Return [X, Y] of the center of cell containing provided text 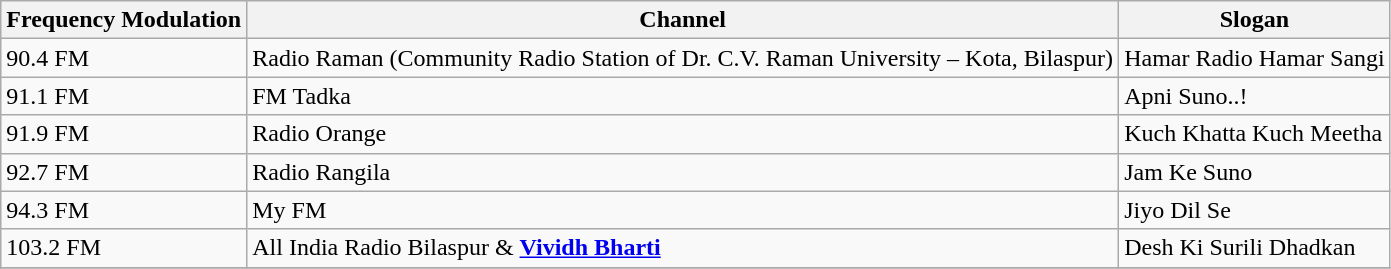
Hamar Radio Hamar Sangi [1255, 58]
Channel [683, 20]
Jam Ke Suno [1255, 172]
My FM [683, 210]
91.1 FM [124, 96]
91.9 FM [124, 134]
Radio Raman (Community Radio Station of Dr. C.V. Raman University – Kota, Bilaspur) [683, 58]
Kuch Khatta Kuch Meetha [1255, 134]
Radio Rangila [683, 172]
All India Radio Bilaspur & Vividh Bharti [683, 248]
Jiyo Dil Se [1255, 210]
Radio Orange [683, 134]
92.7 FM [124, 172]
90.4 FM [124, 58]
FM Tadka [683, 96]
94.3 FM [124, 210]
Frequency Modulation [124, 20]
Desh Ki Surili Dhadkan [1255, 248]
103.2 FM [124, 248]
Apni Suno..! [1255, 96]
Slogan [1255, 20]
